Detect which cell encompasses the target text, then output its [x, y] center coordinate. 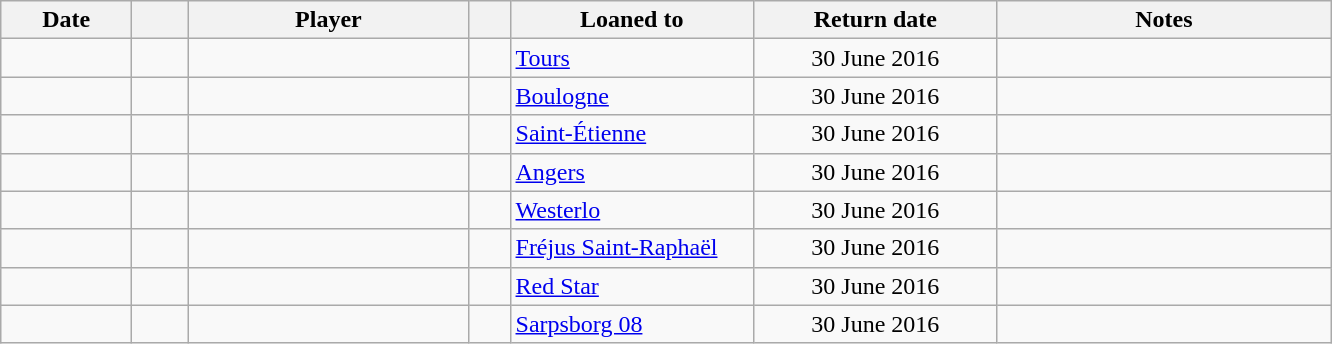
Player [328, 20]
Loaned to [632, 20]
Sarpsborg 08 [632, 324]
Angers [632, 172]
Date [66, 20]
Saint-Étienne [632, 134]
Notes [1164, 20]
Westerlo [632, 210]
Tours [632, 58]
Fréjus Saint-Raphaël [632, 248]
Boulogne [632, 96]
Return date [876, 20]
Red Star [632, 286]
